Return (X, Y) of the center of cell containing provided text 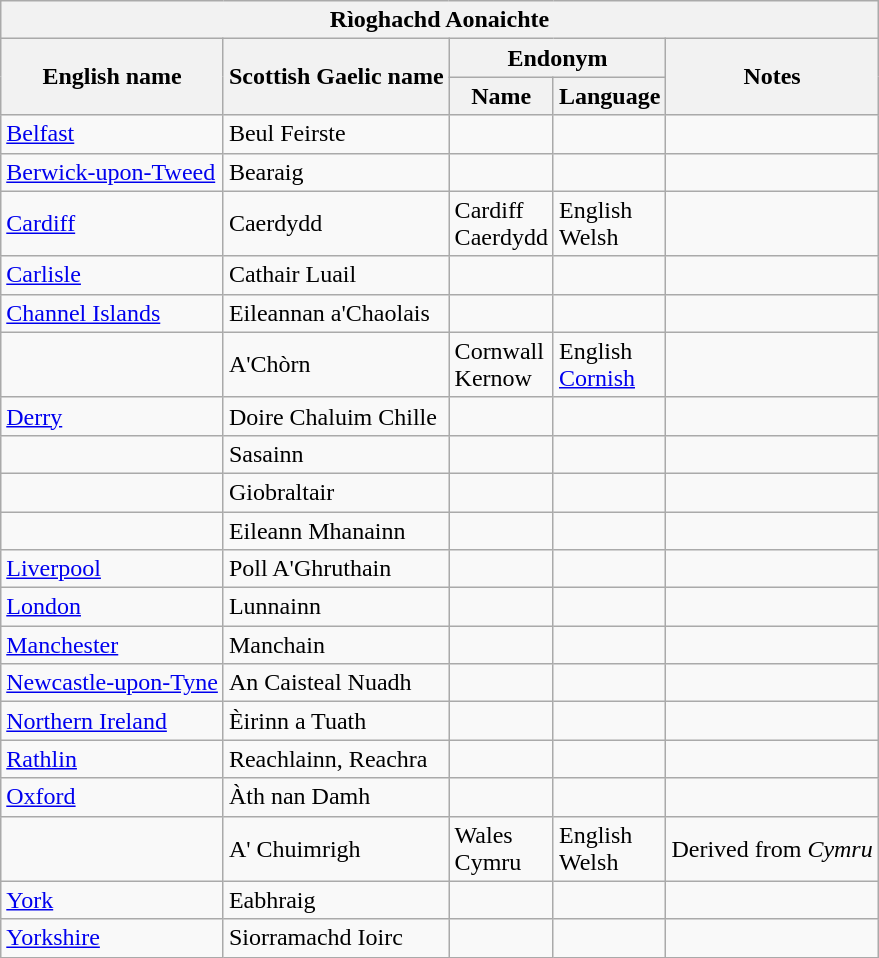
Yorkshire (112, 938)
Manchester (112, 645)
Doire Chaluim Chille (336, 416)
Language (609, 96)
Reachlainn, Reachra (336, 759)
Èirinn a Tuath (336, 721)
CornwallKernow (501, 364)
Derived from Cymru (772, 848)
Eileannan a'Chaolais (336, 313)
A'Chòrn (336, 364)
Derry (112, 416)
A' Chuimrigh (336, 848)
Northern Ireland (112, 721)
Eileann Mhanainn (336, 531)
Notes (772, 77)
An Caisteal Nuadh (336, 683)
Liverpool (112, 569)
Oxford (112, 797)
English name (112, 77)
Àth nan Damh (336, 797)
Berwick-upon-Tweed (112, 172)
Lunnainn (336, 607)
Poll A'Ghruthain (336, 569)
Newcastle-upon-Tyne (112, 683)
Name (501, 96)
Siorramachd Ioirc (336, 938)
Scottish Gaelic name (336, 77)
EnglishCornish (609, 364)
Rathlin (112, 759)
Cardiff (112, 224)
York (112, 900)
Sasainn (336, 454)
Bearaig (336, 172)
Eabhraig (336, 900)
Channel Islands (112, 313)
Cathair Luail (336, 275)
London (112, 607)
Caerdydd (336, 224)
Giobraltair (336, 492)
Carlisle (112, 275)
WalesCymru (501, 848)
Rìoghachd Aonaichte (440, 20)
Endonym (558, 58)
CardiffCaerdydd (501, 224)
Manchain (336, 645)
Beul Feirste (336, 134)
Belfast (112, 134)
